Search for the cell housing the specified text and yield its (X, Y) center coordinate. 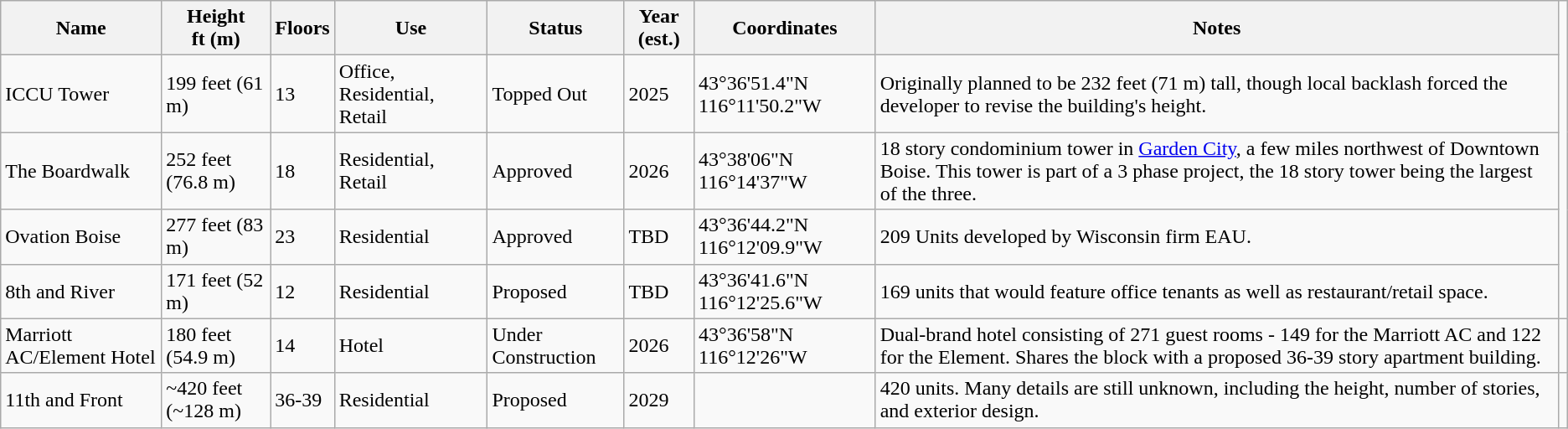
252 feet (76.8 m) (216, 171)
Use (410, 28)
171 feet (52 m) (216, 292)
43°36'41.6"N116°12'25.6"W (786, 292)
Under Construction (556, 345)
Ovation Boise (81, 236)
Status (556, 28)
ICCU Tower (81, 94)
8th and River (81, 292)
Hotel (410, 345)
Notes (1216, 28)
Residential, Retail (410, 171)
Originally planned to be 232 feet (71 m) tall, though local backlash forced the developer to revise the building's height. (1216, 94)
43°36'44.2"N 116°12'09.9"W (786, 236)
23 (302, 236)
169 units that would feature office tenants as well as restaurant/retail space. (1216, 292)
14 (302, 345)
36-39 (302, 401)
Year (est.) (659, 28)
209 Units developed by Wisconsin firm EAU. (1216, 236)
2029 (659, 401)
2025 (659, 94)
420 units. Many details are still unknown, including the height, number of stories, and exterior design. (1216, 401)
Office, Residential, Retail (410, 94)
~420 feet (~128 m) (216, 401)
11th and Front (81, 401)
Marriott AC/Element Hotel (81, 345)
12 (302, 292)
43°38'06"N 116°14'37"W (786, 171)
Heightft (m) (216, 28)
Topped Out (556, 94)
43°36'51.4"N 116°11'50.2"W (786, 94)
277 feet (83 m) (216, 236)
Floors (302, 28)
Coordinates (786, 28)
The Boardwalk (81, 171)
43°36'58"N 116°12'26"W (786, 345)
18 (302, 171)
Name (81, 28)
13 (302, 94)
199 feet (61 m) (216, 94)
180 feet (54.9 m) (216, 345)
